Return the (x, y) coordinate for the center point of the cell that contains the specified text.  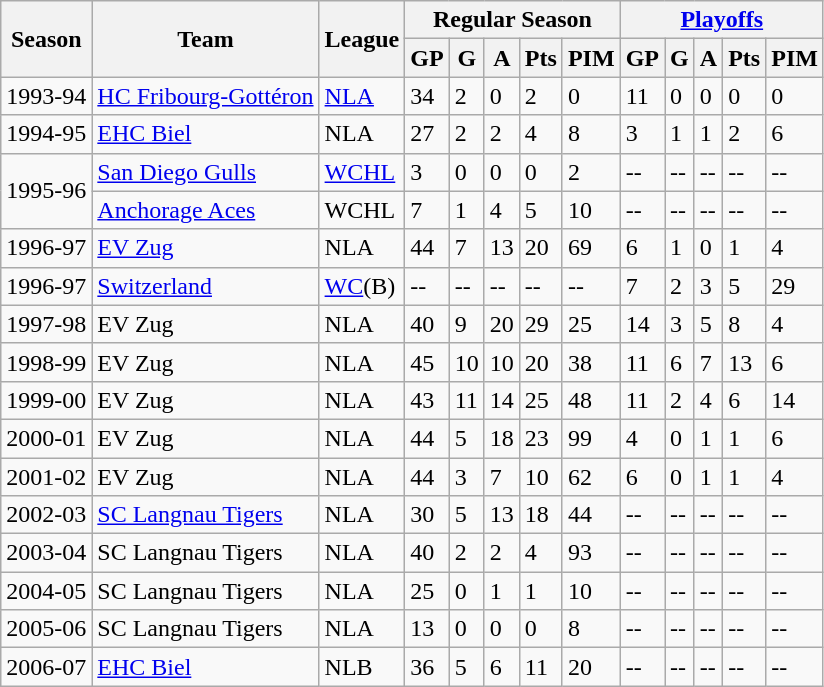
2001-02 (46, 477)
27 (427, 134)
1998-99 (46, 362)
38 (591, 362)
Season (46, 39)
1993-94 (46, 96)
Switzerland (206, 286)
9 (466, 324)
2004-05 (46, 591)
League (362, 39)
36 (427, 667)
43 (427, 400)
62 (591, 477)
1999-00 (46, 400)
NLB (362, 667)
2002-03 (46, 515)
1997-98 (46, 324)
Playoffs (722, 20)
HC Fribourg-Gottéron (206, 96)
1995-96 (46, 191)
48 (591, 400)
2003-04 (46, 553)
69 (591, 248)
WC(B) (362, 286)
San Diego Gulls (206, 172)
Regular Season (512, 20)
99 (591, 438)
Anchorage Aces (206, 210)
34 (427, 96)
30 (427, 515)
Team (206, 39)
2006-07 (46, 667)
93 (591, 553)
2005-06 (46, 629)
45 (427, 362)
23 (540, 438)
1994-95 (46, 134)
2000-01 (46, 438)
